For the text-containing cell, return its midpoint in (x, y) coordinate format. 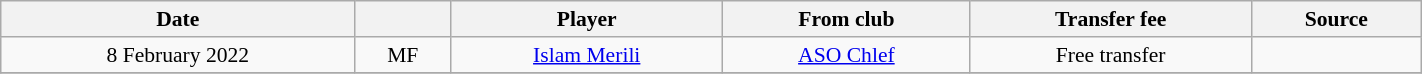
Date (178, 19)
ASO Chlef (846, 55)
Transfer fee (1110, 19)
Player (587, 19)
Source (1336, 19)
MF (403, 55)
From club (846, 19)
Islam Merili (587, 55)
Free transfer (1110, 55)
8 February 2022 (178, 55)
